Return the [x, y] coordinate for the center point of the cell that contains the specified text.  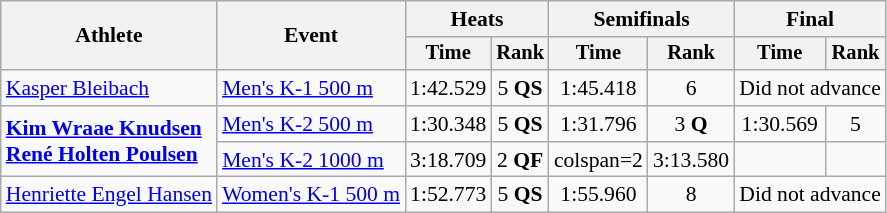
1:30.569 [780, 124]
1:42.529 [448, 88]
1:45.418 [598, 88]
5 [856, 124]
1:55.960 [598, 195]
3:13.580 [691, 160]
Kim Wraae KnudsenRené Holten Poulsen [109, 142]
Kasper Bleibach [109, 88]
Athlete [109, 36]
colspan=2 [598, 160]
3:18.709 [448, 160]
Men's K-2 500 m [311, 124]
Men's K-2 1000 m [311, 160]
Semifinals [642, 19]
8 [691, 195]
Heats [477, 19]
Event [311, 36]
2 QF [520, 160]
Henriette Engel Hansen [109, 195]
Men's K-1 500 m [311, 88]
1:31.796 [598, 124]
Women's K-1 500 m [311, 195]
1:30.348 [448, 124]
6 [691, 88]
Final [810, 19]
3 Q [691, 124]
1:52.773 [448, 195]
